For the text-containing cell, return its midpoint in (x, y) coordinate format. 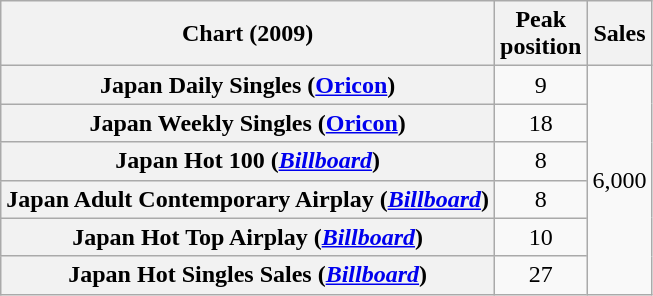
Japan Weekly Singles (Oricon) (248, 123)
Sales (620, 34)
Japan Daily Singles (Oricon) (248, 85)
10 (541, 237)
Japan Hot 100 (Billboard) (248, 161)
6,000 (620, 180)
9 (541, 85)
27 (541, 275)
Peakposition (541, 34)
Japan Hot Singles Sales (Billboard) (248, 275)
Japan Adult Contemporary Airplay (Billboard) (248, 199)
18 (541, 123)
Japan Hot Top Airplay (Billboard) (248, 237)
Chart (2009) (248, 34)
